Locate the cell with the specified text and output its [X, Y] center coordinate. 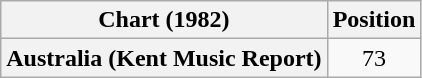
Chart (1982) [164, 20]
73 [374, 58]
Position [374, 20]
Australia (Kent Music Report) [164, 58]
